Capture the cell that displays the provided text and extract its (x, y) central coordinate. 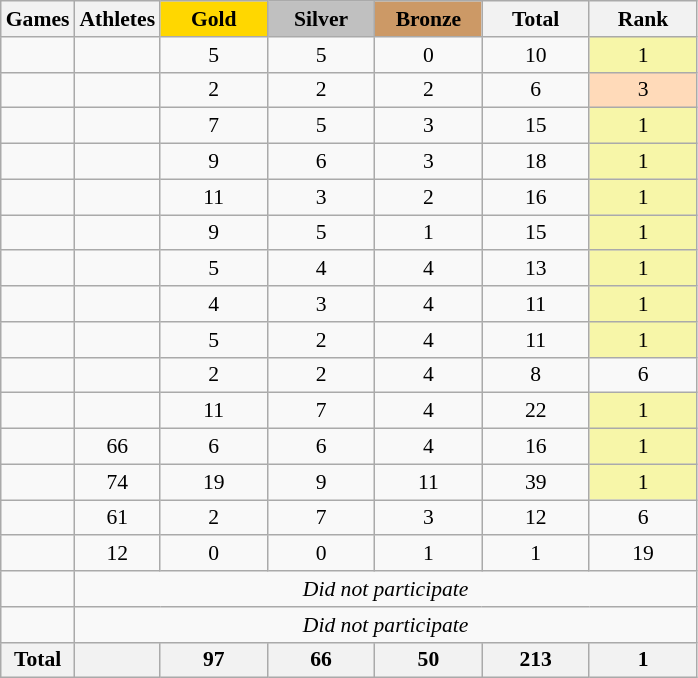
Silver (320, 19)
61 (117, 518)
213 (536, 660)
Rank (642, 19)
50 (428, 660)
10 (536, 55)
18 (536, 162)
39 (536, 482)
22 (536, 411)
97 (214, 660)
Games (38, 19)
74 (117, 482)
Athletes (117, 19)
Gold (214, 19)
Bronze (428, 19)
13 (536, 269)
8 (536, 375)
